Scan for the cell matching the given text and deliver its [X, Y] coordinate at center. 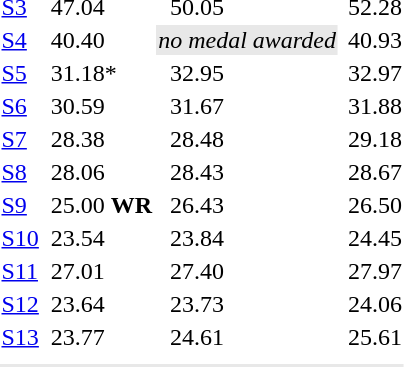
S6 [20, 106]
23.77 [101, 337]
S8 [20, 172]
S13 [20, 337]
S12 [20, 304]
28.48 [254, 139]
26.50 [374, 205]
25.00 WR [101, 205]
40.40 [101, 40]
24.61 [254, 337]
28.67 [374, 172]
29.18 [374, 139]
30.59 [101, 106]
S10 [20, 238]
31.18* [101, 73]
27.40 [254, 271]
23.54 [101, 238]
23.73 [254, 304]
40.93 [374, 40]
26.43 [254, 205]
28.38 [101, 139]
24.45 [374, 238]
23.64 [101, 304]
no medal awarded [248, 40]
S11 [20, 271]
S9 [20, 205]
32.97 [374, 73]
23.84 [254, 238]
27.97 [374, 271]
32.95 [254, 73]
28.06 [101, 172]
24.06 [374, 304]
31.67 [254, 106]
S4 [20, 40]
25.61 [374, 337]
27.01 [101, 271]
S7 [20, 139]
28.43 [254, 172]
S5 [20, 73]
31.88 [374, 106]
